Search for the cell housing the specified text and yield its [X, Y] center coordinate. 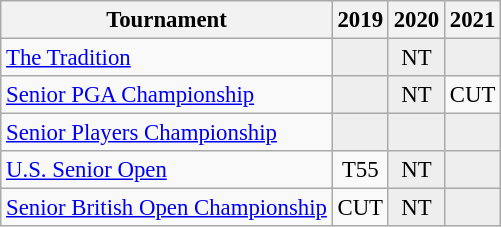
2020 [416, 20]
T55 [360, 170]
Senior Players Championship [166, 133]
Senior PGA Championship [166, 95]
U.S. Senior Open [166, 170]
2021 [472, 20]
The Tradition [166, 58]
Tournament [166, 20]
Senior British Open Championship [166, 208]
2019 [360, 20]
